Return [X, Y] of the center of cell containing provided text 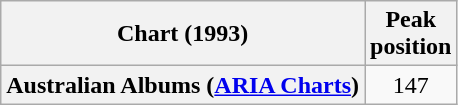
Australian Albums (ARIA Charts) [183, 85]
Peakposition [411, 34]
Chart (1993) [183, 34]
147 [411, 85]
